Detect which cell encompasses the target text, then output its [X, Y] center coordinate. 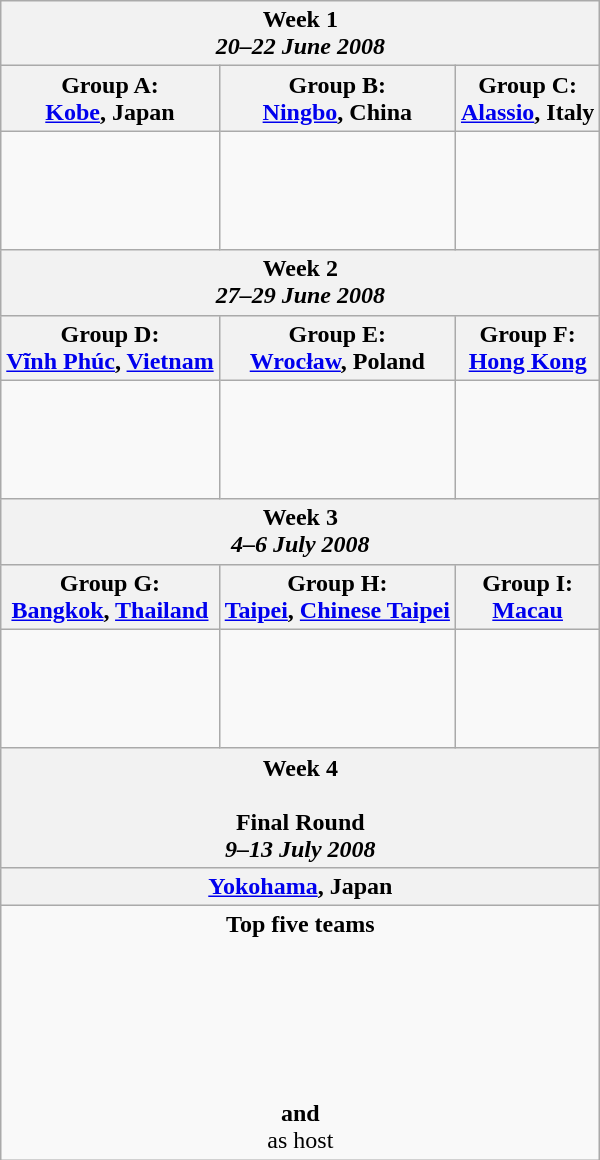
Group H:Taipei, Chinese Taipei [337, 596]
Group C:Alassio, Italy [527, 98]
Group B:Ningbo, China [337, 98]
Yokohama, Japan [300, 886]
Week 120–22 June 2008 [300, 34]
Group A:Kobe, Japan [110, 98]
Group F:Hong Kong [527, 348]
Group E:Wrocław, Poland [337, 348]
Group G:Bangkok, Thailand [110, 596]
Week 34–6 July 2008 [300, 532]
Week 4Final Round9–13 July 2008 [300, 808]
Week 227–29 June 2008 [300, 282]
Top five teamsand as host [300, 1032]
Group D:Vĩnh Phúc, Vietnam [110, 348]
Group I:Macau [527, 596]
